Extract the (x, y) coordinate from the center of the cell holding the provided text.  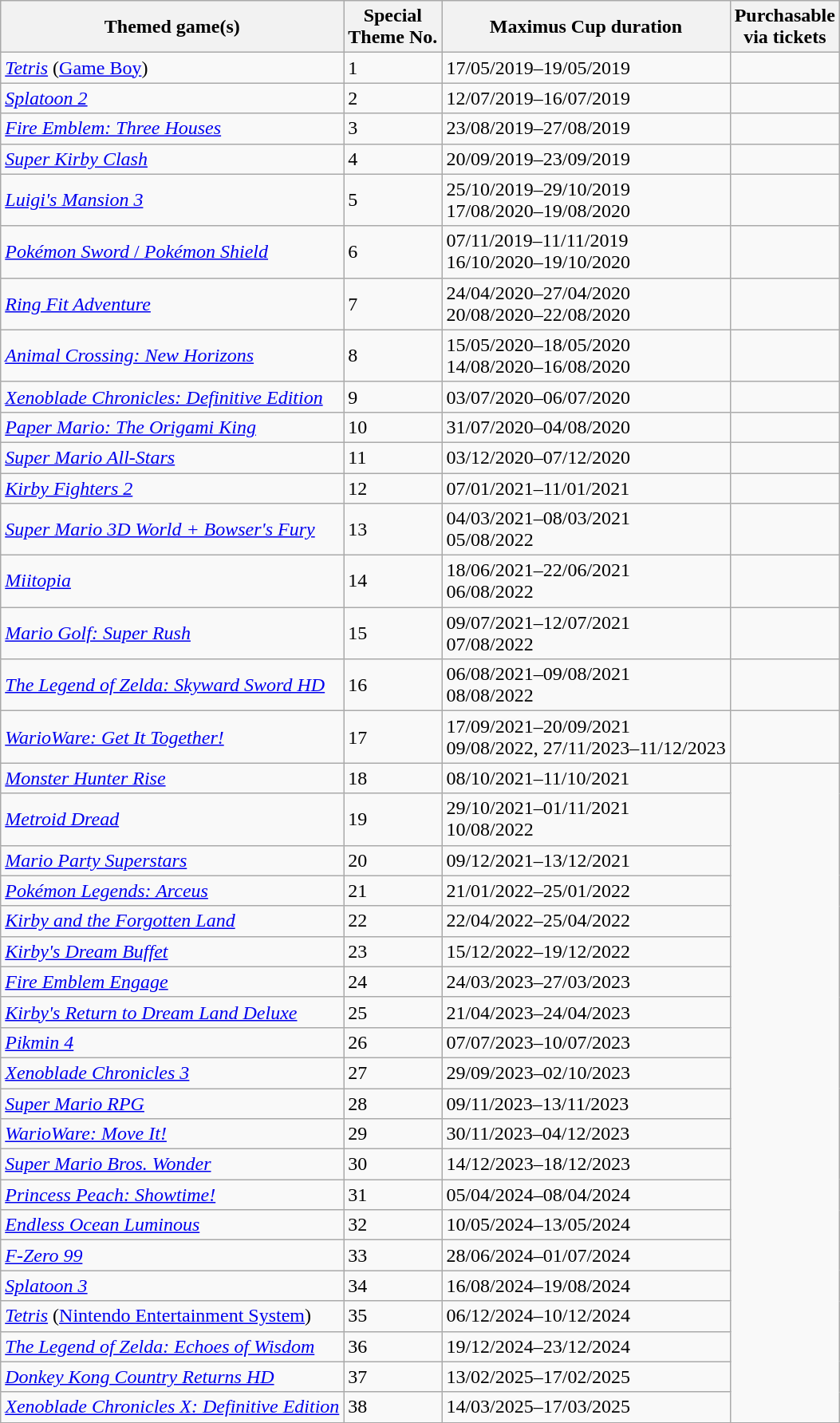
Xenoblade Chronicles X: Definitive Edition (172, 1407)
6 (392, 252)
19 (392, 819)
Pikmin 4 (172, 1042)
Pokémon Legends: Arceus (172, 891)
Kirby Fighters 2 (172, 488)
38 (392, 1407)
Fire Emblem: Three Houses (172, 128)
The Legend of Zelda: Skyward Sword HD (172, 685)
19/12/2024–23/12/2024 (586, 1346)
03/12/2020–07/12/2020 (586, 457)
33 (392, 1255)
WarioWare: Move It! (172, 1134)
12/07/2019–16/07/2019 (586, 98)
09/07/2021–12/07/202107/08/2022 (586, 634)
34 (392, 1286)
Paper Mario: The Origami King (172, 427)
09/11/2023–13/11/2023 (586, 1104)
10/05/2024–13/05/2024 (586, 1225)
09/12/2021–13/12/2021 (586, 860)
Mario Golf: Super Rush (172, 634)
Mario Party Superstars (172, 860)
13 (392, 530)
Pokémon Sword / Pokémon Shield (172, 252)
8 (392, 356)
15/05/2020–18/05/202014/08/2020–16/08/2020 (586, 356)
03/07/2020–06/07/2020 (586, 397)
Splatoon 3 (172, 1286)
Super Mario Bros. Wonder (172, 1164)
22/04/2022–25/04/2022 (586, 921)
23/08/2019–27/08/2019 (586, 128)
31 (392, 1195)
Purchasablevia tickets (785, 27)
15/12/2022–19/12/2022 (586, 951)
23 (392, 951)
17 (392, 737)
17/09/2021–20/09/202109/08/2022, 27/11/2023–11/12/2023 (586, 737)
Tetris (Game Boy) (172, 68)
06/12/2024–10/12/2024 (586, 1316)
Super Mario 3D World + Bowser's Fury (172, 530)
22 (392, 921)
21/01/2022–25/01/2022 (586, 891)
20 (392, 860)
The Legend of Zelda: Echoes of Wisdom (172, 1346)
Luigi's Mansion 3 (172, 200)
4 (392, 159)
Kirby's Dream Buffet (172, 951)
04/03/2021–08/03/202105/08/2022 (586, 530)
35 (392, 1316)
14/12/2023–18/12/2023 (586, 1164)
20/09/2019–23/09/2019 (586, 159)
29 (392, 1134)
30/11/2023–04/12/2023 (586, 1134)
18 (392, 778)
16/08/2024–19/08/2024 (586, 1286)
21 (392, 891)
Endless Ocean Luminous (172, 1225)
18/06/2021–22/06/202106/08/2022 (586, 581)
2 (392, 98)
Maximus Cup duration (586, 27)
9 (392, 397)
Super Mario All-Stars (172, 457)
Xenoblade Chronicles 3 (172, 1073)
Super Mario RPG (172, 1104)
Splatoon 2 (172, 98)
05/04/2024–08/04/2024 (586, 1195)
24/03/2023–27/03/2023 (586, 982)
5 (392, 200)
24 (392, 982)
29/09/2023–02/10/2023 (586, 1073)
25/10/2019–29/10/201917/08/2020–19/08/2020 (586, 200)
07/01/2021–11/01/2021 (586, 488)
Fire Emblem Engage (172, 982)
Xenoblade Chronicles: Definitive Edition (172, 397)
27 (392, 1073)
F-Zero 99 (172, 1255)
31/07/2020–04/08/2020 (586, 427)
Tetris (Nintendo Entertainment System) (172, 1316)
3 (392, 128)
Donkey Kong Country Returns HD (172, 1377)
1 (392, 68)
17/05/2019–19/05/2019 (586, 68)
Monster Hunter Rise (172, 778)
Ring Fit Adventure (172, 303)
29/10/2021–01/11/202110/08/2022 (586, 819)
25 (392, 1012)
12 (392, 488)
26 (392, 1042)
15 (392, 634)
11 (392, 457)
Themed game(s) (172, 27)
28 (392, 1104)
Super Kirby Clash (172, 159)
07/07/2023–10/07/2023 (586, 1042)
Kirby's Return to Dream Land Deluxe (172, 1012)
36 (392, 1346)
14 (392, 581)
7 (392, 303)
21/04/2023–24/04/2023 (586, 1012)
28/06/2024–01/07/2024 (586, 1255)
32 (392, 1225)
14/03/2025–17/03/2025 (586, 1407)
Miitopia (172, 581)
08/10/2021–11/10/2021 (586, 778)
13/02/2025–17/02/2025 (586, 1377)
16 (392, 685)
37 (392, 1377)
10 (392, 427)
Animal Crossing: New Horizons (172, 356)
Metroid Dread (172, 819)
Princess Peach: Showtime! (172, 1195)
24/04/2020–27/04/202020/08/2020–22/08/2020 (586, 303)
06/08/2021–09/08/202108/08/2022 (586, 685)
SpecialTheme No. (392, 27)
WarioWare: Get It Together! (172, 737)
07/11/2019–11/11/201916/10/2020–19/10/2020 (586, 252)
30 (392, 1164)
Kirby and the Forgotten Land (172, 921)
